Extract the [x, y] coordinate from the center of the cell holding the provided text.  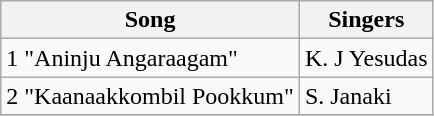
Song [150, 20]
Singers [366, 20]
2 "Kaanaakkombil Pookkum" [150, 96]
K. J Yesudas [366, 58]
S. Janaki [366, 96]
1 "Aninju Angaraagam" [150, 58]
